Output the (x, y) coordinate of the center of the cell containing the given text.  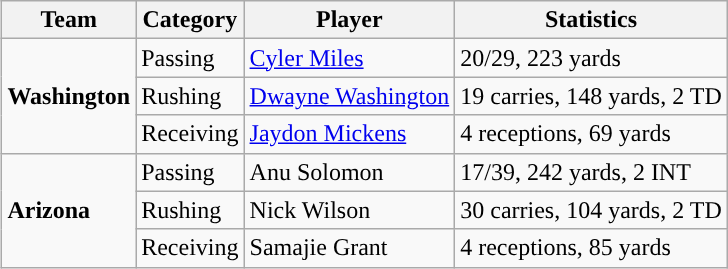
4 receptions, 69 yards (592, 134)
Arizona (69, 210)
Samajie Grant (350, 248)
20/29, 223 yards (592, 58)
Team (69, 20)
Statistics (592, 20)
Washington (69, 96)
30 carries, 104 yards, 2 TD (592, 210)
Cyler Miles (350, 58)
19 carries, 148 yards, 2 TD (592, 96)
Jaydon Mickens (350, 134)
Dwayne Washington (350, 96)
Nick Wilson (350, 210)
Player (350, 20)
4 receptions, 85 yards (592, 248)
Category (190, 20)
Anu Solomon (350, 172)
17/39, 242 yards, 2 INT (592, 172)
